Output the [X, Y] coordinate of the center of the cell containing the given text.  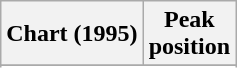
Chart (1995) [72, 34]
Peakposition [189, 34]
